Provide the [X, Y] coordinate of the cell's center where the given text is located.  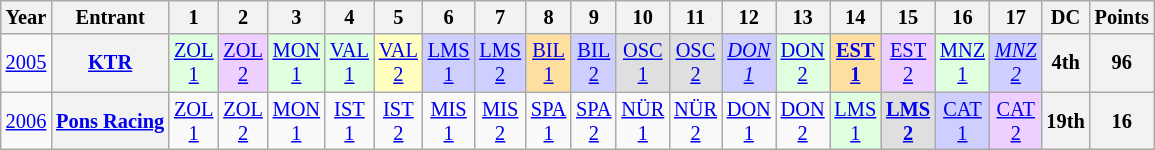
9 [594, 17]
4 [350, 17]
96 [1122, 63]
12 [749, 17]
EST2 [908, 63]
11 [696, 17]
OSC2 [696, 63]
DC [1066, 17]
5 [398, 17]
14 [856, 17]
EST1 [856, 63]
6 [449, 17]
NÜR1 [642, 121]
2005 [26, 63]
VAL1 [350, 63]
SPA1 [548, 121]
KTR [110, 63]
MIS1 [449, 121]
VAL2 [398, 63]
IST1 [350, 121]
Pons Racing [110, 121]
1 [194, 17]
MNZ1 [962, 63]
IST2 [398, 121]
2 [242, 17]
NÜR2 [696, 121]
7 [500, 17]
17 [1016, 17]
MNZ2 [1016, 63]
19th [1066, 121]
15 [908, 17]
CAT1 [962, 121]
8 [548, 17]
SPA2 [594, 121]
BIL1 [548, 63]
Year [26, 17]
OSC1 [642, 63]
Points [1122, 17]
CAT2 [1016, 121]
10 [642, 17]
MIS2 [500, 121]
4th [1066, 63]
BIL2 [594, 63]
2006 [26, 121]
13 [803, 17]
3 [296, 17]
Entrant [110, 17]
